Return [X, Y] of the center of cell containing provided text 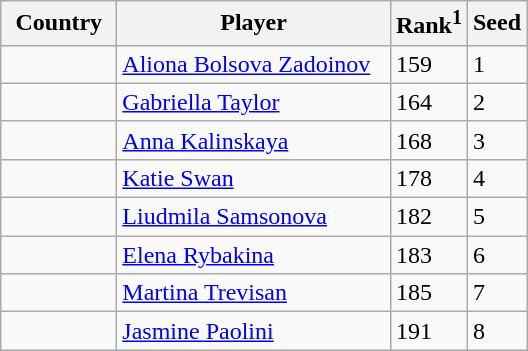
168 [428, 140]
Country [59, 24]
2 [496, 102]
182 [428, 217]
Rank1 [428, 24]
164 [428, 102]
8 [496, 331]
178 [428, 178]
185 [428, 293]
191 [428, 331]
Aliona Bolsova Zadoinov [254, 64]
4 [496, 178]
Elena Rybakina [254, 255]
Player [254, 24]
Katie Swan [254, 178]
5 [496, 217]
6 [496, 255]
Martina Trevisan [254, 293]
159 [428, 64]
Gabriella Taylor [254, 102]
183 [428, 255]
Anna Kalinskaya [254, 140]
3 [496, 140]
Jasmine Paolini [254, 331]
7 [496, 293]
1 [496, 64]
Liudmila Samsonova [254, 217]
Seed [496, 24]
